Scan for the cell matching the given text and deliver its [X, Y] coordinate at center. 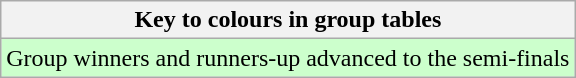
Key to colours in group tables [288, 20]
Group winners and runners-up advanced to the semi-finals [288, 58]
